Pinpoint the cell where the given text exists, returning its [X, Y] midpoint coordinate. 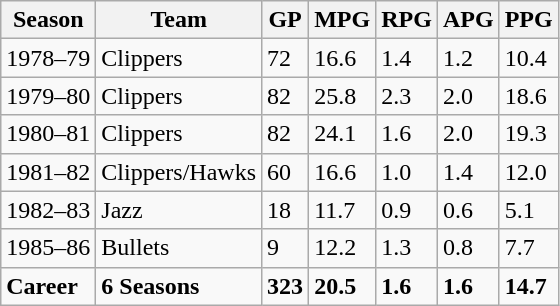
Career [48, 286]
18 [286, 210]
0.9 [407, 210]
RPG [407, 20]
0.6 [468, 210]
25.8 [342, 96]
9 [286, 248]
1980–81 [48, 134]
18.6 [528, 96]
1979–80 [48, 96]
14.7 [528, 286]
Team [179, 20]
PPG [528, 20]
MPG [342, 20]
11.7 [342, 210]
6 Seasons [179, 286]
60 [286, 172]
72 [286, 58]
1.0 [407, 172]
7.7 [528, 248]
APG [468, 20]
20.5 [342, 286]
1981–82 [48, 172]
1.2 [468, 58]
Jazz [179, 210]
0.8 [468, 248]
2.3 [407, 96]
1982–83 [48, 210]
12.2 [342, 248]
12.0 [528, 172]
10.4 [528, 58]
1.3 [407, 248]
323 [286, 286]
GP [286, 20]
1978–79 [48, 58]
Bullets [179, 248]
Clippers/Hawks [179, 172]
24.1 [342, 134]
19.3 [528, 134]
Season [48, 20]
5.1 [528, 210]
1985–86 [48, 248]
